Find where the given text appears and provide that cell's center as (x, y) coordinate. 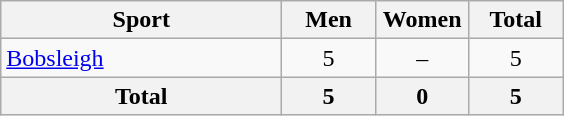
– (422, 58)
Men (329, 20)
Bobsleigh (142, 58)
Sport (142, 20)
Women (422, 20)
0 (422, 96)
